Pinpoint the cell where the given text exists, returning its [x, y] midpoint coordinate. 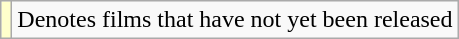
Denotes films that have not yet been released [235, 20]
